Locate the cell with the specified text and output its [x, y] center coordinate. 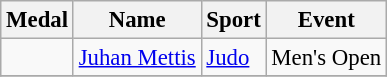
Name [137, 20]
Medal [38, 20]
Men's Open [326, 58]
Event [326, 20]
Sport [234, 20]
Juhan Mettis [137, 58]
Judo [234, 58]
